Search for the cell housing the specified text and yield its (x, y) center coordinate. 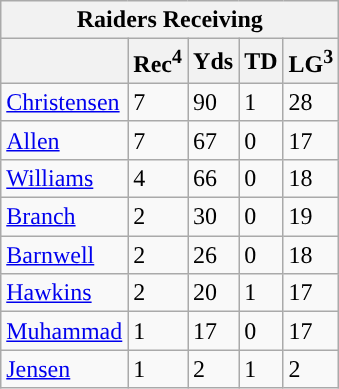
26 (214, 255)
67 (214, 140)
Raiders Receiving (170, 20)
66 (214, 178)
90 (214, 102)
Rec4 (158, 62)
30 (214, 217)
Williams (64, 178)
Muhammad (64, 331)
Allen (64, 140)
Hawkins (64, 293)
Branch (64, 217)
19 (311, 217)
Yds (214, 62)
Jensen (64, 369)
TD (261, 62)
LG3 (311, 62)
4 (158, 178)
20 (214, 293)
Barnwell (64, 255)
28 (311, 102)
Christensen (64, 102)
